Search for the cell housing the specified text and yield its [x, y] center coordinate. 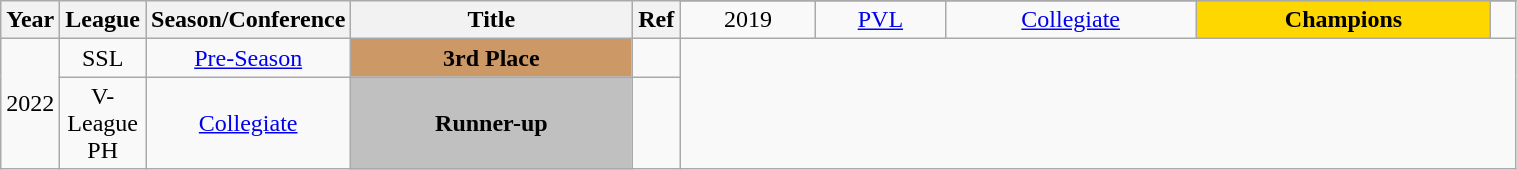
SSL [103, 58]
3rd Place [492, 58]
Ref [656, 20]
Year [30, 20]
PVL [880, 20]
V-League PH [103, 123]
2022 [30, 104]
Runner-up [492, 123]
Champions [1343, 20]
League [103, 20]
Pre-Season [248, 58]
2019 [748, 20]
Season/Conference [248, 20]
Title [492, 20]
